Return [X, Y] of the center of cell containing provided text 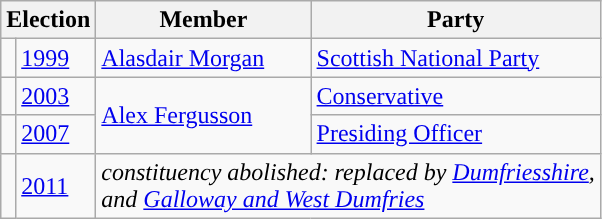
Alasdair Morgan [204, 58]
2011 [56, 186]
1999 [56, 58]
Presiding Officer [456, 134]
Party [456, 20]
Member [204, 20]
2003 [56, 96]
Conservative [456, 96]
constituency abolished: replaced by Dumfriesshire,and Galloway and West Dumfries [348, 186]
2007 [56, 134]
Election [48, 20]
Scottish National Party [456, 58]
Alex Fergusson [204, 115]
